Scan for the cell matching the given text and deliver its [x, y] coordinate at center. 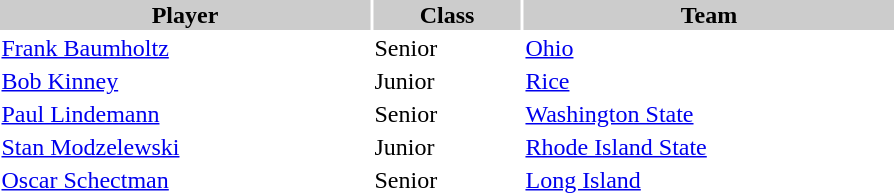
Paul Lindemann [185, 114]
Stan Modzelewski [185, 147]
Class [447, 15]
Bob Kinney [185, 81]
Frank Baumholtz [185, 48]
Washington State [709, 114]
Rhode Island State [709, 147]
Player [185, 15]
Rice [709, 81]
Team [709, 15]
Ohio [709, 48]
